Return (x, y) of the center of cell containing provided text 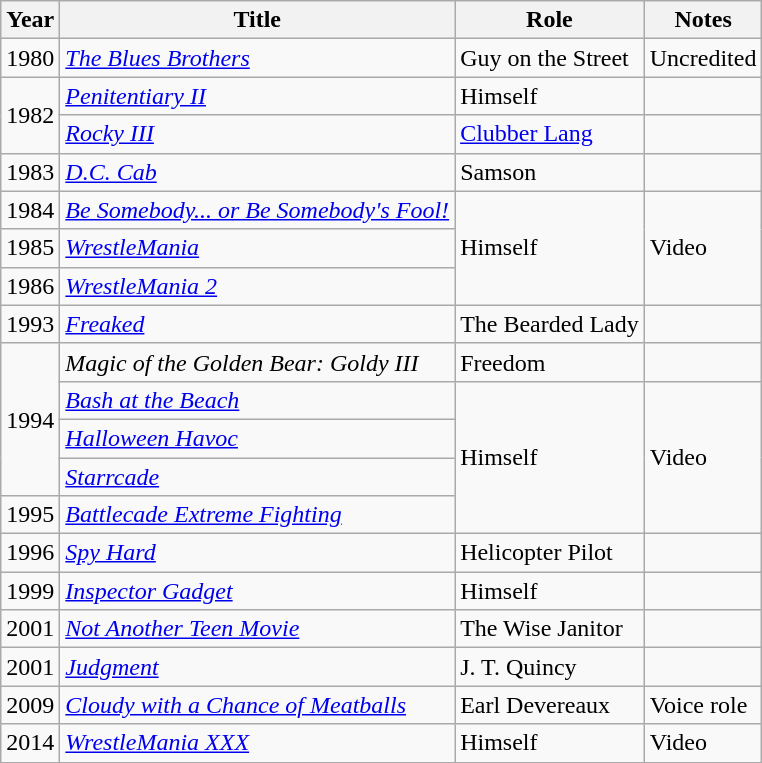
1984 (30, 210)
1982 (30, 115)
Be Somebody... or Be Somebody's Fool! (258, 210)
Spy Hard (258, 553)
The Blues Brothers (258, 58)
Clubber Lang (550, 134)
Penitentiary II (258, 96)
Freedom (550, 362)
Cloudy with a Chance of Meatballs (258, 705)
Magic of the Golden Bear: Goldy III (258, 362)
J. T. Quincy (550, 667)
1986 (30, 286)
Not Another Teen Movie (258, 629)
Guy on the Street (550, 58)
Judgment (258, 667)
The Wise Janitor (550, 629)
Rocky III (258, 134)
Uncredited (703, 58)
1993 (30, 324)
2014 (30, 743)
Helicopter Pilot (550, 553)
Notes (703, 20)
1983 (30, 172)
Starrcade (258, 477)
WrestleMania 2 (258, 286)
2009 (30, 705)
1996 (30, 553)
Voice role (703, 705)
Freaked (258, 324)
Role (550, 20)
WrestleMania XXX (258, 743)
Year (30, 20)
1994 (30, 419)
Inspector Gadget (258, 591)
1985 (30, 248)
Bash at the Beach (258, 400)
The Bearded Lady (550, 324)
WrestleMania (258, 248)
1999 (30, 591)
Title (258, 20)
D.C. Cab (258, 172)
Battlecade Extreme Fighting (258, 515)
Samson (550, 172)
1995 (30, 515)
Earl Devereaux (550, 705)
Halloween Havoc (258, 438)
1980 (30, 58)
